Capture the cell that displays the provided text and extract its (X, Y) central coordinate. 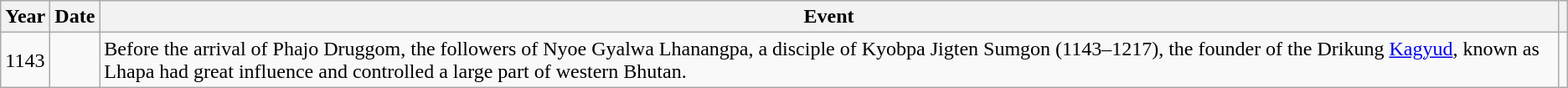
1143 (25, 60)
Year (25, 17)
Date (75, 17)
Event (829, 17)
